Capture the cell that displays the provided text and extract its (x, y) central coordinate. 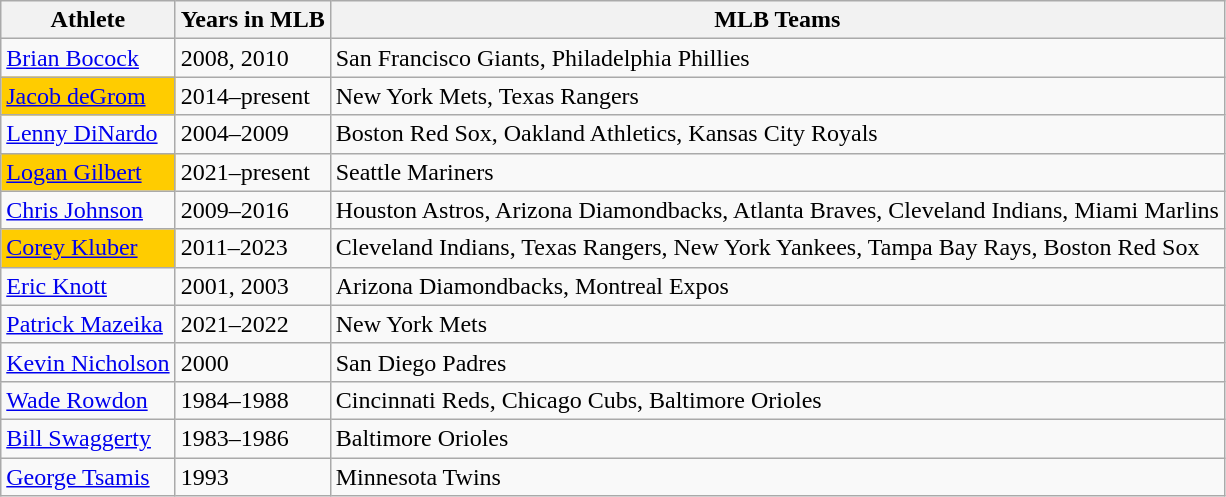
Kevin Nicholson (88, 362)
Wade Rowdon (88, 400)
Chris Johnson (88, 210)
2009–2016 (252, 210)
Logan Gilbert (88, 172)
1983–1986 (252, 438)
2004–2009 (252, 134)
Jacob deGrom (88, 96)
Eric Knott (88, 286)
Baltimore Orioles (777, 438)
San Francisco Giants, Philadelphia Phillies (777, 58)
2011–2023 (252, 248)
2021–present (252, 172)
Bill Swaggerty (88, 438)
1984–1988 (252, 400)
1993 (252, 477)
2000 (252, 362)
George Tsamis (88, 477)
2014–present (252, 96)
Cleveland Indians, Texas Rangers, New York Yankees, Tampa Bay Rays, Boston Red Sox (777, 248)
New York Mets (777, 324)
Boston Red Sox, Oakland Athletics, Kansas City Royals (777, 134)
Houston Astros, Arizona Diamondbacks, Atlanta Braves, Cleveland Indians, Miami Marlins (777, 210)
Seattle Mariners (777, 172)
Lenny DiNardo (88, 134)
Minnesota Twins (777, 477)
Corey Kluber (88, 248)
Years in MLB (252, 20)
Arizona Diamondbacks, Montreal Expos (777, 286)
MLB Teams (777, 20)
New York Mets, Texas Rangers (777, 96)
Cincinnati Reds, Chicago Cubs, Baltimore Orioles (777, 400)
Athlete (88, 20)
2008, 2010 (252, 58)
San Diego Padres (777, 362)
Brian Bocock (88, 58)
2001, 2003 (252, 286)
Patrick Mazeika (88, 324)
2021–2022 (252, 324)
